Determine the (x, y) coordinate at the center of the cell enclosing the given text.  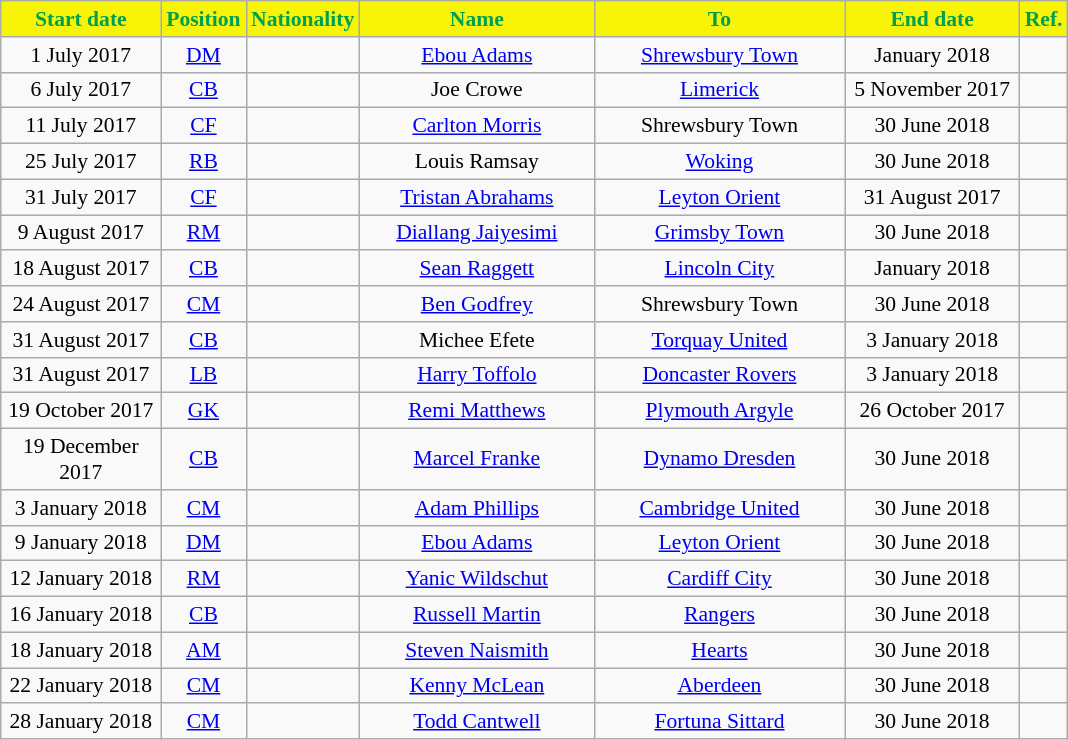
Remi Matthews (476, 411)
Yanic Wildschut (476, 579)
28 January 2018 (81, 722)
RB (204, 162)
Louis Ramsay (476, 162)
Rangers (719, 615)
Michee Efete (476, 340)
Hearts (719, 650)
Fortuna Sittard (719, 722)
Todd Cantwell (476, 722)
19 October 2017 (81, 411)
31 July 2017 (81, 197)
Harry Toffolo (476, 375)
Start date (81, 19)
Diallang Jaiyesimi (476, 233)
Russell Martin (476, 615)
Adam Phillips (476, 508)
Marcel Franke (476, 460)
Sean Raggett (476, 269)
Doncaster Rovers (719, 375)
22 January 2018 (81, 686)
Dynamo Dresden (719, 460)
16 January 2018 (81, 615)
9 August 2017 (81, 233)
Limerick (719, 90)
Torquay United (719, 340)
24 August 2017 (81, 304)
LB (204, 375)
AM (204, 650)
Lincoln City (719, 269)
19 December 2017 (81, 460)
To (719, 19)
Cardiff City (719, 579)
Plymouth Argyle (719, 411)
11 July 2017 (81, 126)
6 July 2017 (81, 90)
Grimsby Town (719, 233)
18 January 2018 (81, 650)
9 January 2018 (81, 543)
Joe Crowe (476, 90)
Ben Godfrey (476, 304)
12 January 2018 (81, 579)
End date (932, 19)
Position (204, 19)
Name (476, 19)
Aberdeen (719, 686)
Nationality (302, 19)
Tristan Abrahams (476, 197)
1 July 2017 (81, 55)
Ref. (1044, 19)
Woking (719, 162)
Cambridge United (719, 508)
25 July 2017 (81, 162)
Carlton Morris (476, 126)
5 November 2017 (932, 90)
18 August 2017 (81, 269)
Steven Naismith (476, 650)
Kenny McLean (476, 686)
26 October 2017 (932, 411)
GK (204, 411)
